Output the [x, y] coordinate of the center of the cell containing the given text.  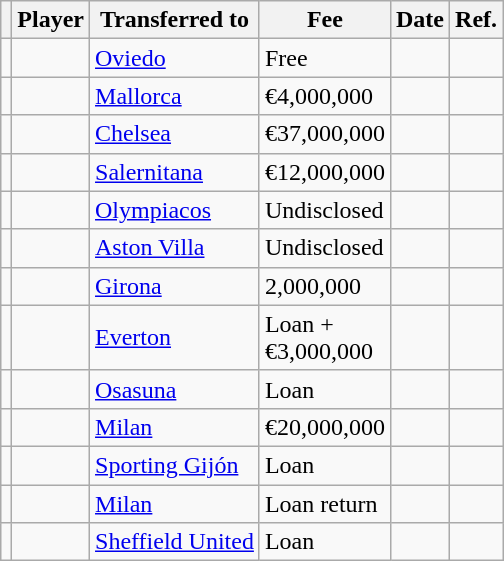
€37,000,000 [324, 134]
Chelsea [175, 134]
Mallorca [175, 96]
Olympiacos [175, 210]
Ref. [476, 20]
Loan return [324, 503]
Sporting Gijón [175, 465]
Osasuna [175, 389]
Date [420, 20]
Salernitana [175, 172]
Oviedo [175, 58]
Sheffield United [175, 542]
2,000,000 [324, 286]
Everton [175, 338]
€12,000,000 [324, 172]
Loan + €3,000,000 [324, 338]
Player [51, 20]
Free [324, 58]
Fee [324, 20]
€20,000,000 [324, 427]
Transferred to [175, 20]
€4,000,000 [324, 96]
Girona [175, 286]
Aston Villa [175, 248]
